Find where the given text appears and provide that cell's center as [x, y] coordinate. 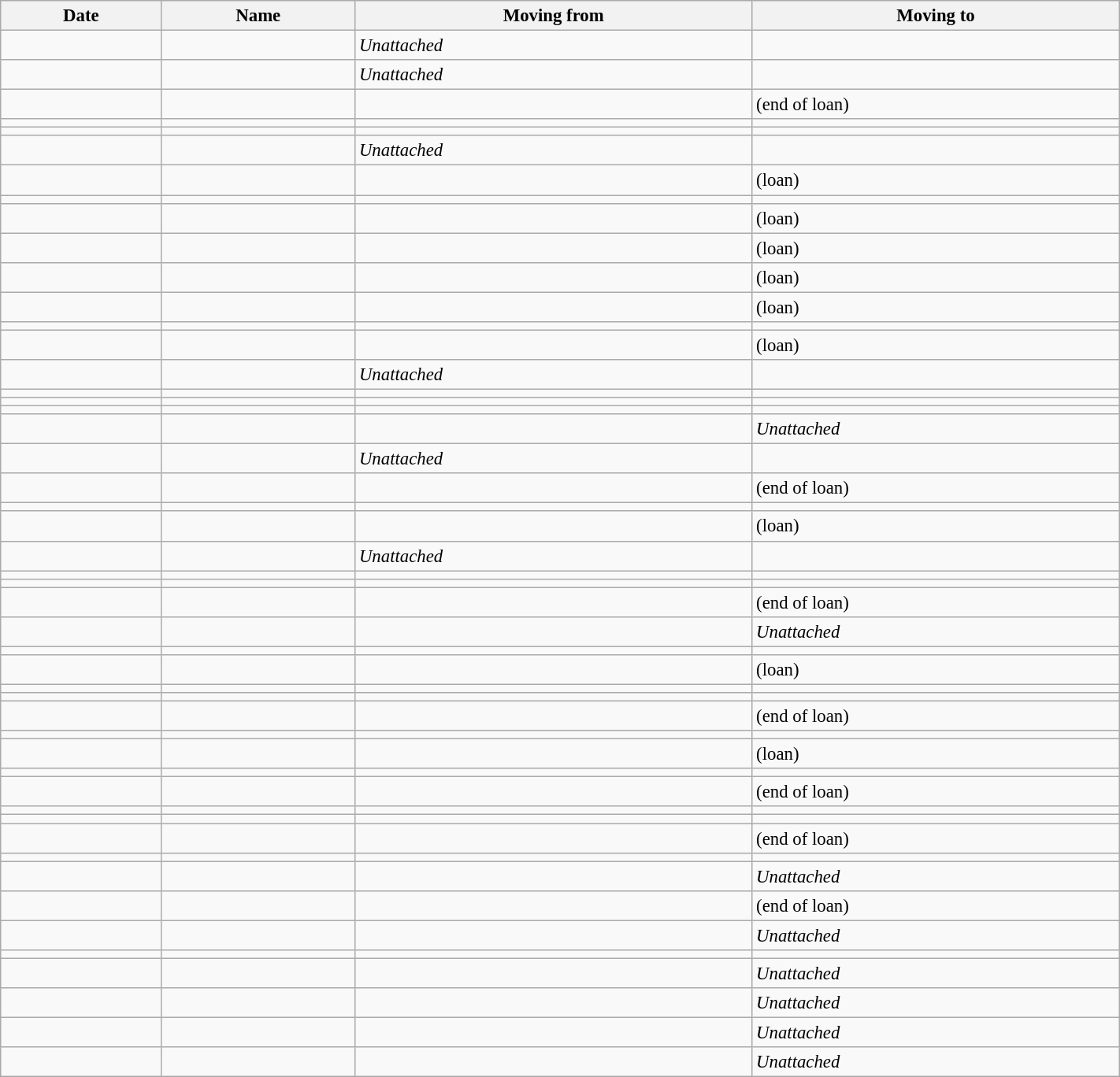
Moving from [554, 16]
Moving to [936, 16]
Name [258, 16]
Date [81, 16]
